Detect which cell encompasses the target text, then output its (X, Y) center coordinate. 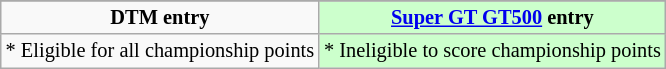
* Ineligible to score championship points (492, 51)
* Eligible for all championship points (160, 51)
Super GT GT500 entry (492, 17)
DTM entry (160, 17)
